From the cell containing the given text, extract its center point as [X, Y] coordinate. 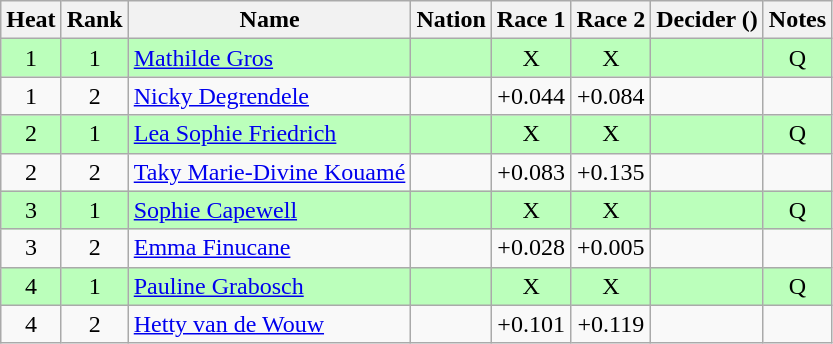
Taky Marie-Divine Kouamé [270, 172]
Heat [31, 20]
Nation [451, 20]
Sophie Capewell [270, 210]
+0.005 [611, 248]
Emma Finucane [270, 248]
+0.084 [611, 96]
+0.101 [531, 324]
Decider () [708, 20]
+0.028 [531, 248]
Name [270, 20]
Rank [94, 20]
Mathilde Gros [270, 58]
Race 2 [611, 20]
Race 1 [531, 20]
+0.044 [531, 96]
Hetty van de Wouw [270, 324]
+0.083 [531, 172]
Notes [797, 20]
Nicky Degrendele [270, 96]
Lea Sophie Friedrich [270, 134]
Pauline Grabosch [270, 286]
+0.135 [611, 172]
+0.119 [611, 324]
